Output the [x, y] coordinate of the center of the cell containing the given text.  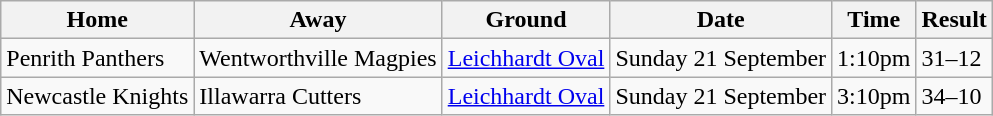
3:10pm [874, 96]
34–10 [954, 96]
Illawarra Cutters [318, 96]
Wentworthville Magpies [318, 58]
Home [98, 20]
Penrith Panthers [98, 58]
Result [954, 20]
Time [874, 20]
1:10pm [874, 58]
31–12 [954, 58]
Newcastle Knights [98, 96]
Away [318, 20]
Ground [526, 20]
Date [721, 20]
